Output the (X, Y) coordinate of the center of the cell containing the given text.  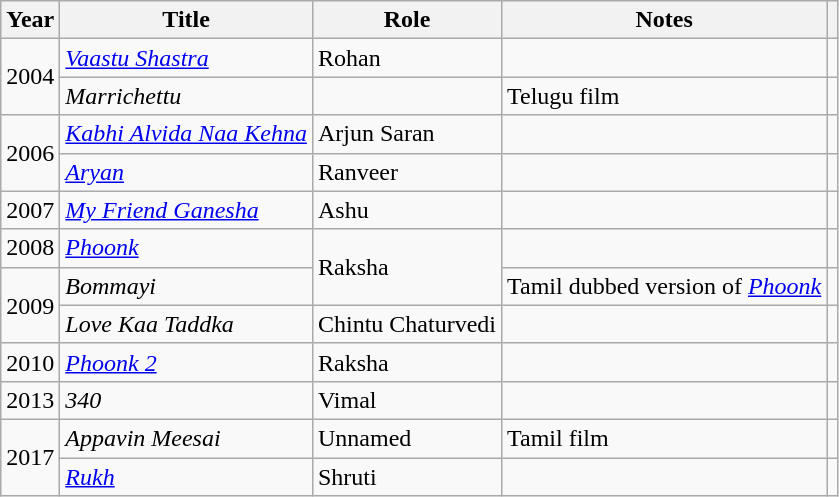
Notes (664, 20)
Chintu Chaturvedi (406, 324)
2009 (30, 305)
340 (186, 400)
2013 (30, 400)
Phoonk 2 (186, 362)
2017 (30, 457)
Kabhi Alvida Naa Kehna (186, 134)
Rukh (186, 477)
2008 (30, 248)
2004 (30, 77)
Shruti (406, 477)
Tamil dubbed version of Phoonk (664, 286)
Love Kaa Taddka (186, 324)
Arjun Saran (406, 134)
Tamil film (664, 438)
Phoonk (186, 248)
Marrichettu (186, 96)
Appavin Meesai (186, 438)
My Friend Ganesha (186, 210)
Ashu (406, 210)
Year (30, 20)
Title (186, 20)
Rohan (406, 58)
Unnamed (406, 438)
2006 (30, 153)
Telugu film (664, 96)
Bommayi (186, 286)
Vimal (406, 400)
2007 (30, 210)
Vaastu Shastra (186, 58)
2010 (30, 362)
Ranveer (406, 172)
Aryan (186, 172)
Role (406, 20)
